For the text-containing cell, return its midpoint in [x, y] coordinate format. 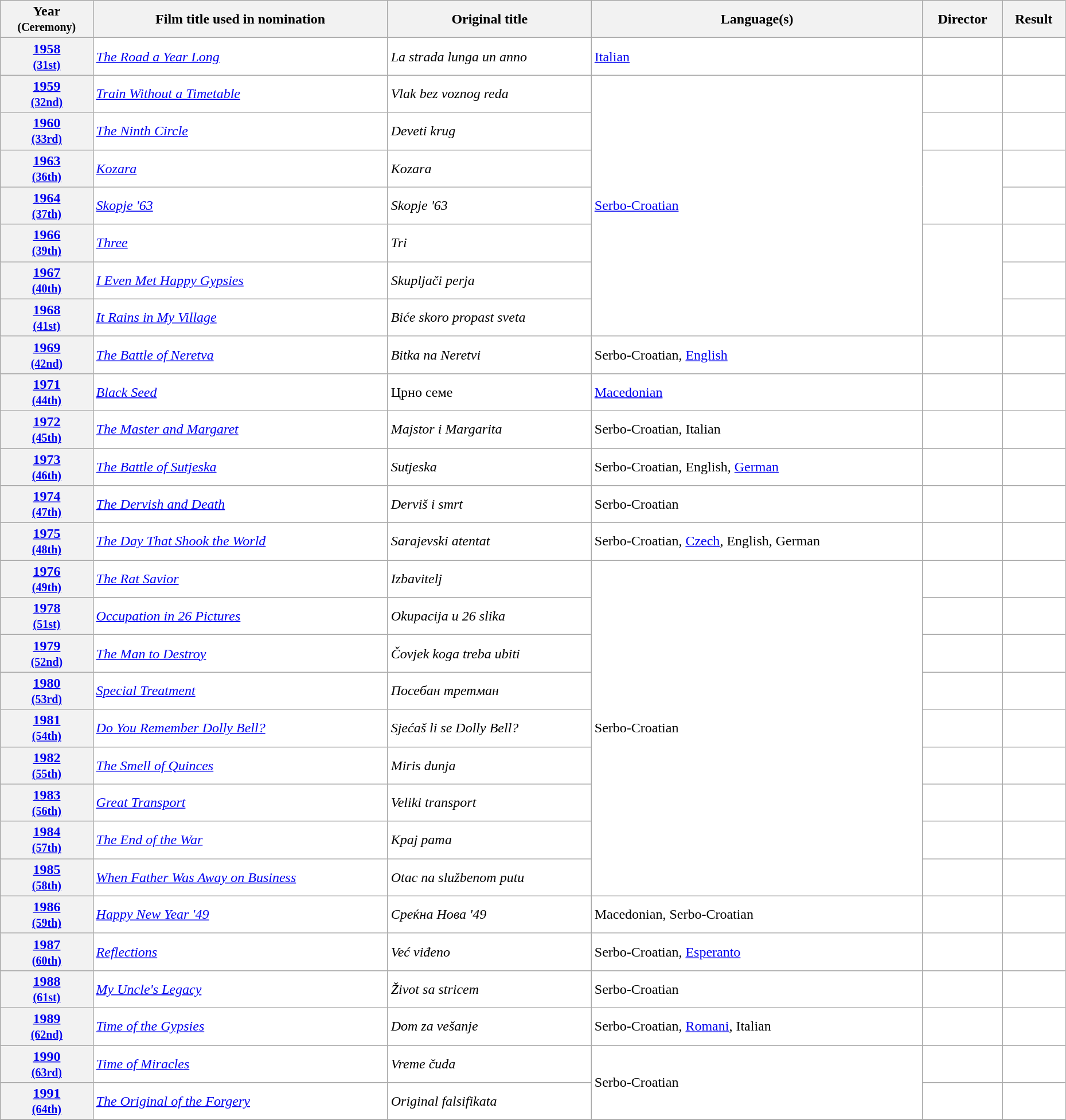
1976(49th) [47, 579]
Čovjek koga treba ubiti [490, 654]
Film title used in nomination [240, 19]
Macedonian [757, 392]
Time of Miracles [240, 1063]
1966(39th) [47, 243]
The Day That Shook the World [240, 541]
Serbo-Croatian, English [757, 354]
Original falsifikata [490, 1101]
1959(32nd) [47, 94]
Veliki transport [490, 803]
1968(41st) [47, 318]
1958(31st) [47, 56]
Black Seed [240, 392]
Среќна Нова '49 [490, 914]
1983(56th) [47, 803]
1985(58th) [47, 877]
1973(46th) [47, 467]
Tri [490, 243]
1974(47th) [47, 505]
1969(42nd) [47, 354]
Biće skoro propast sveta [490, 318]
La strada lunga un anno [490, 56]
The Battle of Sutjeska [240, 467]
1986(59th) [47, 914]
1991(64th) [47, 1101]
Život sa stricem [490, 989]
Reflections [240, 952]
My Uncle's Legacy [240, 989]
The Master and Margaret [240, 429]
Vlak bez voznog reda [490, 94]
Miris dunja [490, 765]
1971(44th) [47, 392]
Sutjeska [490, 467]
1990(63rd) [47, 1063]
1967(40th) [47, 280]
1981(54th) [47, 728]
Okupacija u 26 slika [490, 616]
1987(60th) [47, 952]
1972(45th) [47, 429]
Happy New Year '49 [240, 914]
1989(62nd) [47, 1027]
Već viđeno [490, 952]
Italian [757, 56]
Deveti krug [490, 131]
Otac na službenom putu [490, 877]
Original title [490, 19]
1964(37th) [47, 205]
1980(53rd) [47, 690]
1982(55th) [47, 765]
1979(52nd) [47, 654]
Посебан третман [490, 690]
Sarajevski atentat [490, 541]
Year(Ceremony) [47, 19]
Majstor i Margarita [490, 429]
It Rains in My Village [240, 318]
Result [1033, 19]
The Original of the Forgery [240, 1101]
Serbo-Croatian, English, German [757, 467]
Sjećaš li se Dolly Bell? [490, 728]
The Dervish and Death [240, 505]
Црно семе [490, 392]
The Battle of Neretva [240, 354]
Skupljači perja [490, 280]
Izbavitelj [490, 579]
Derviš i smrt [490, 505]
I Even Met Happy Gypsies [240, 280]
1988(61st) [47, 989]
The Rat Savior [240, 579]
Do You Remember Dolly Bell? [240, 728]
1978(51st) [47, 616]
1975(48th) [47, 541]
Serbo-Croatian, Italian [757, 429]
Special Treatment [240, 690]
The Road a Year Long [240, 56]
1984(57th) [47, 840]
Dom za vešanje [490, 1027]
Time of the Gypsies [240, 1027]
Three [240, 243]
Macedonian, Serbo-Croatian [757, 914]
The Ninth Circle [240, 131]
Occupation in 26 Pictures [240, 616]
Serbo-Croatian, Czech, English, German [757, 541]
Director [962, 19]
The Man to Destroy [240, 654]
Language(s) [757, 19]
Serbo-Croatian, Esperanto [757, 952]
Great Transport [240, 803]
Vreme čuda [490, 1063]
Bitka na Neretvi [490, 354]
When Father Was Away on Business [240, 877]
Serbo-Croatian, Romani, Italian [757, 1027]
1960(33rd) [47, 131]
Train Without a Timetable [240, 94]
1963(36th) [47, 169]
Крај рата [490, 840]
The Smell of Quinces [240, 765]
The End of the War [240, 840]
